Determine the (x, y) coordinate at the center of the cell enclosing the given text.  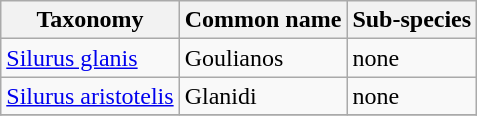
Sub-species (412, 20)
Common name (263, 20)
Taxonomy (90, 20)
Goulianos (263, 58)
Silurus aristotelis (90, 96)
Silurus glanis (90, 58)
Glanidi (263, 96)
